Return the (X, Y) coordinate for the center point of the cell that contains the specified text.  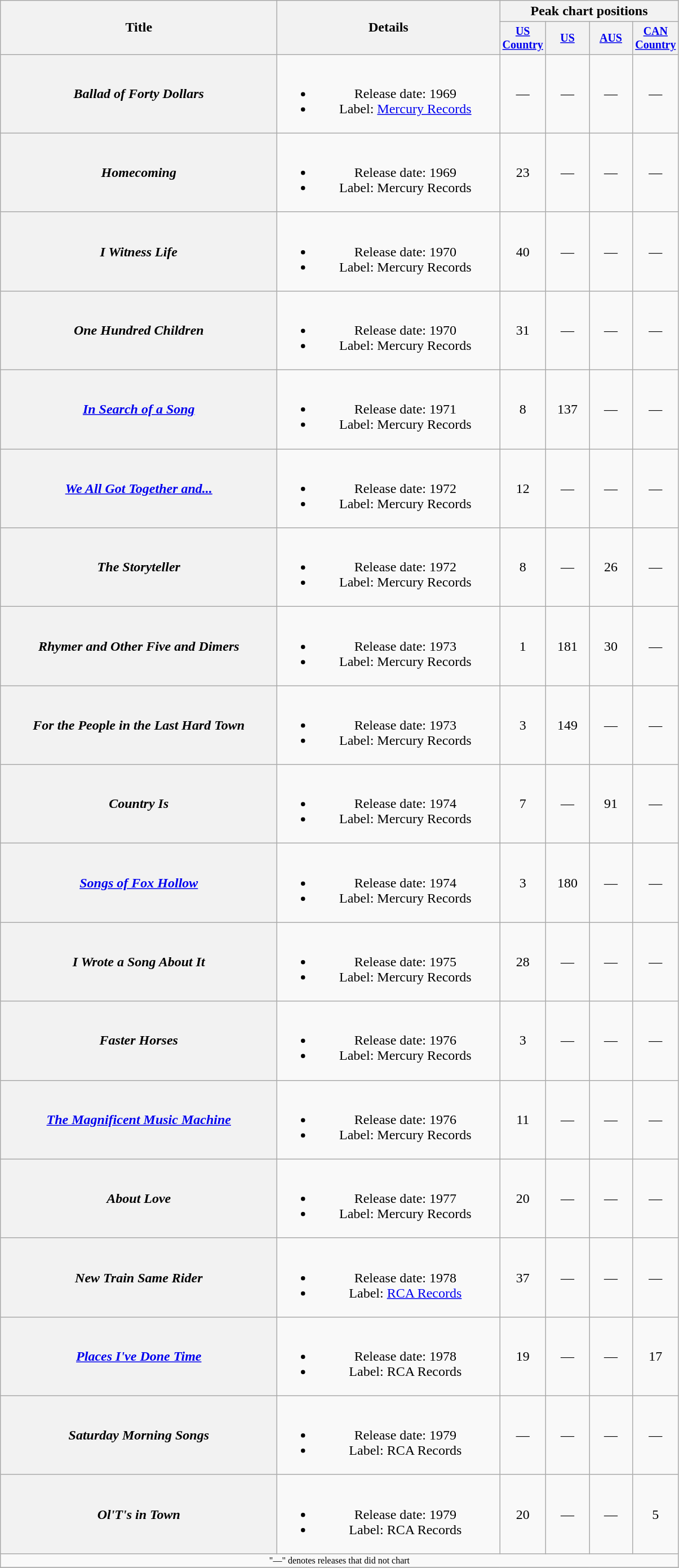
Ballad of Forty Dollars (139, 94)
30 (611, 646)
31 (523, 330)
For the People in the Last Hard Town (139, 725)
Country Is (139, 804)
Rhymer and Other Five and Dimers (139, 646)
17 (655, 1356)
91 (611, 804)
I Witness Life (139, 251)
7 (523, 804)
Release date: 1977Label: Mercury Records (389, 1198)
137 (568, 410)
AUS (611, 38)
The Magnificent Music Machine (139, 1120)
One Hundred Children (139, 330)
Faster Horses (139, 1041)
11 (523, 1120)
Title (139, 28)
180 (568, 883)
28 (523, 962)
149 (568, 725)
23 (523, 172)
1 (523, 646)
Ol'T's in Town (139, 1514)
US Country (523, 38)
19 (523, 1356)
5 (655, 1514)
"—" denotes releases that did not chart (339, 1560)
I Wrote a Song About It (139, 962)
The Storyteller (139, 567)
CAN Country (655, 38)
181 (568, 646)
New Train Same Rider (139, 1277)
In Search of a Song (139, 410)
Release date: 1975Label: Mercury Records (389, 962)
Peak chart positions (589, 11)
37 (523, 1277)
Details (389, 28)
Songs of Fox Hollow (139, 883)
Homecoming (139, 172)
40 (523, 251)
US (568, 38)
26 (611, 567)
About Love (139, 1198)
Saturday Morning Songs (139, 1435)
12 (523, 488)
Release date: 1971Label: Mercury Records (389, 410)
Places I've Done Time (139, 1356)
We All Got Together and... (139, 488)
